Scan for the cell matching the given text and deliver its (X, Y) coordinate at center. 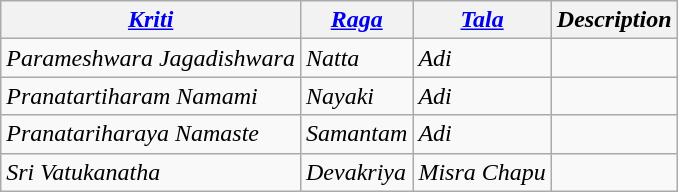
Pranatariharaya Namaste (151, 134)
Devakriya (356, 172)
Misra Chapu (482, 172)
Kriti (151, 20)
Tala (482, 20)
Sri Vatukanatha (151, 172)
Samantam (356, 134)
Nayaki (356, 96)
Parameshwara Jagadishwara (151, 58)
Pranatartiharam Namami (151, 96)
Description (614, 20)
Natta (356, 58)
Raga (356, 20)
